Capture the cell that displays the provided text and extract its [X, Y] central coordinate. 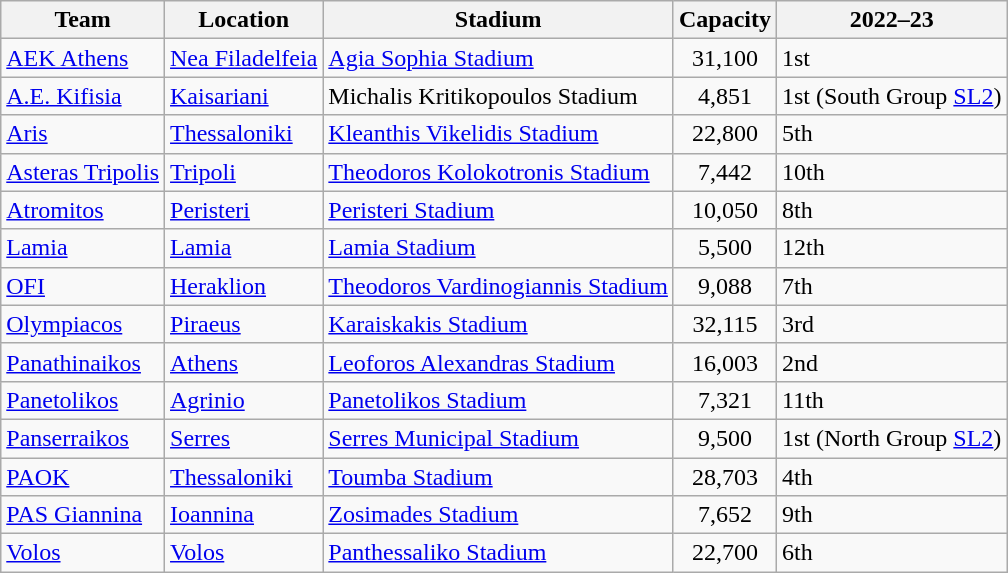
OFI [83, 286]
3rd [891, 324]
Atromitos [83, 210]
31,100 [724, 58]
8th [891, 210]
Athens [244, 362]
1st (South Group SL2) [891, 96]
Nea Filadelfeia [244, 58]
PAOK [83, 477]
Agrinio [244, 400]
Panathinaikos [83, 362]
Theodoros Vardinogiannis Stadium [498, 286]
7,321 [724, 400]
10,050 [724, 210]
5,500 [724, 248]
Panetolikos [83, 400]
Panthessaliko Stadium [498, 553]
28,703 [724, 477]
Piraeus [244, 324]
Toumba Stadium [498, 477]
Leoforos Alexandras Stadium [498, 362]
Serres Municipal Stadium [498, 438]
9,500 [724, 438]
Capacity [724, 20]
7,442 [724, 172]
1st (North Group SL2) [891, 438]
22,800 [724, 134]
Michalis Kritikopoulos Stadium [498, 96]
7,652 [724, 515]
Zosimades Stadium [498, 515]
9,088 [724, 286]
Ioannina [244, 515]
32,115 [724, 324]
Lamia Stadium [498, 248]
9th [891, 515]
Team [83, 20]
A.E. Kifisia [83, 96]
Agia Sophia Stadium [498, 58]
Heraklion [244, 286]
Peristeri Stadium [498, 210]
Panserraikos [83, 438]
12th [891, 248]
Tripoli [244, 172]
4,851 [724, 96]
PAS Giannina [83, 515]
16,003 [724, 362]
6th [891, 553]
Location [244, 20]
Asteras Tripolis [83, 172]
10th [891, 172]
Theodoros Kolokotronis Stadium [498, 172]
Karaiskakis Stadium [498, 324]
Serres [244, 438]
7th [891, 286]
5th [891, 134]
AEK Athens [83, 58]
11th [891, 400]
Stadium [498, 20]
Peristeri [244, 210]
2022–23 [891, 20]
Kaisariani [244, 96]
1st [891, 58]
Panetolikos Stadium [498, 400]
2nd [891, 362]
Aris [83, 134]
Olympiacos [83, 324]
Kleanthis Vikelidis Stadium [498, 134]
4th [891, 477]
22,700 [724, 553]
